Capture the cell that displays the provided text and extract its (x, y) central coordinate. 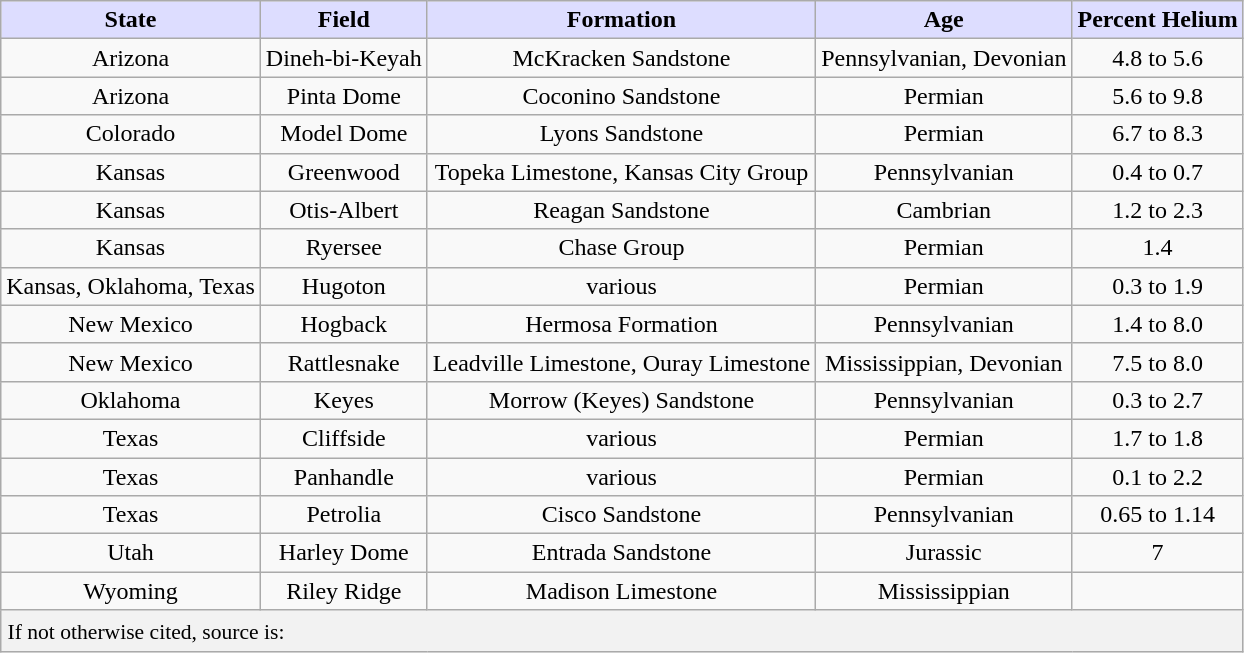
4.8 to 5.6 (1158, 58)
Reagan Sandstone (621, 210)
7 (1158, 553)
7.5 to 8.0 (1158, 362)
Ryersee (344, 248)
Mississippian, Devonian (944, 362)
0.3 to 1.9 (1158, 286)
Coconino Sandstone (621, 96)
Keyes (344, 400)
1.7 to 1.8 (1158, 438)
0.65 to 1.14 (1158, 515)
Utah (131, 553)
Panhandle (344, 477)
If not otherwise cited, source is: (622, 631)
Rattlesnake (344, 362)
Cliffside (344, 438)
Oklahoma (131, 400)
Topeka Limestone, Kansas City Group (621, 172)
1.2 to 2.3 (1158, 210)
Jurassic (944, 553)
Mississippian (944, 591)
Dineh-bi-Keyah (344, 58)
1.4 to 8.0 (1158, 324)
Harley Dome (344, 553)
5.6 to 9.8 (1158, 96)
1.4 (1158, 248)
Otis-Albert (344, 210)
Riley Ridge (344, 591)
Entrada Sandstone (621, 553)
6.7 to 8.3 (1158, 134)
Age (944, 20)
Madison Limestone (621, 591)
Kansas, Oklahoma, Texas (131, 286)
Percent Helium (1158, 20)
Petrolia (344, 515)
Lyons Sandstone (621, 134)
Morrow (Keyes) Sandstone (621, 400)
McKracken Sandstone (621, 58)
Formation (621, 20)
Greenwood (344, 172)
Hermosa Formation (621, 324)
Pennsylvanian, Devonian (944, 58)
Leadville Limestone, Ouray Limestone (621, 362)
State (131, 20)
Field (344, 20)
0.1 to 2.2 (1158, 477)
Colorado (131, 134)
Hugoton (344, 286)
0.3 to 2.7 (1158, 400)
0.4 to 0.7 (1158, 172)
Wyoming (131, 591)
Hogback (344, 324)
Chase Group (621, 248)
Pinta Dome (344, 96)
Cambrian (944, 210)
Model Dome (344, 134)
Cisco Sandstone (621, 515)
